Extract the (X, Y) coordinate from the center of the cell holding the provided text.  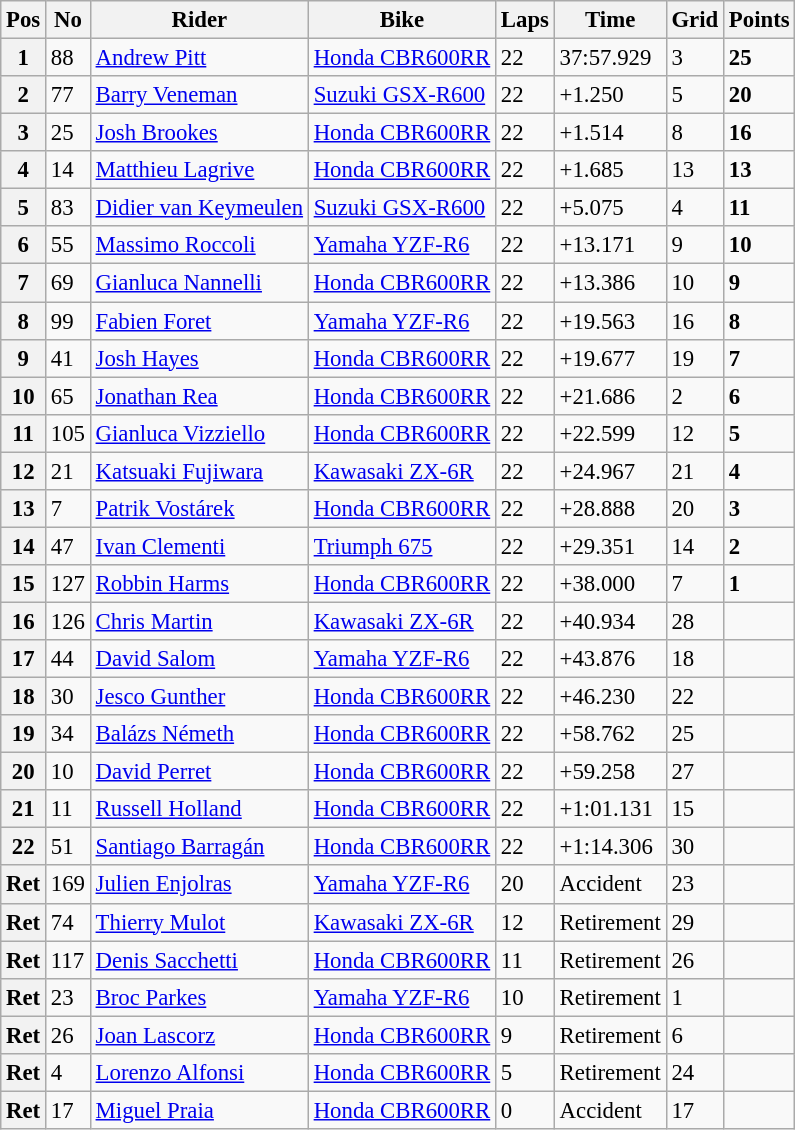
Laps (526, 20)
Joan Lascorz (199, 1035)
Points (760, 20)
Grid (694, 20)
34 (68, 734)
+28.888 (610, 509)
Barry Veneman (199, 95)
Massimo Roccoli (199, 245)
51 (68, 847)
+19.677 (610, 358)
+29.351 (610, 546)
Miguel Praia (199, 1110)
Santiago Barragán (199, 847)
117 (68, 960)
+43.876 (610, 659)
Josh Hayes (199, 358)
Broc Parkes (199, 997)
55 (68, 245)
27 (694, 772)
41 (68, 358)
David Perret (199, 772)
65 (68, 396)
69 (68, 283)
+24.967 (610, 471)
David Salom (199, 659)
Matthieu Lagrive (199, 170)
126 (68, 621)
47 (68, 546)
Ivan Clementi (199, 546)
44 (68, 659)
Triumph 675 (402, 546)
No (68, 20)
+1.514 (610, 133)
Pos (24, 20)
Time (610, 20)
169 (68, 885)
+38.000 (610, 584)
Bike (402, 20)
83 (68, 208)
+1:01.131 (610, 809)
+58.762 (610, 734)
+5.075 (610, 208)
+1:14.306 (610, 847)
Andrew Pitt (199, 58)
+40.934 (610, 621)
+21.686 (610, 396)
+1.685 (610, 170)
+1.250 (610, 95)
+22.599 (610, 433)
Russell Holland (199, 809)
Jesco Gunther (199, 697)
Jonathan Rea (199, 396)
127 (68, 584)
Josh Brookes (199, 133)
Robbin Harms (199, 584)
74 (68, 922)
Chris Martin (199, 621)
Balázs Németh (199, 734)
24 (694, 1073)
0 (526, 1110)
88 (68, 58)
Gianluca Vizziello (199, 433)
Denis Sacchetti (199, 960)
+19.563 (610, 321)
Julien Enjolras (199, 885)
Rider (199, 20)
+46.230 (610, 697)
+13.171 (610, 245)
Lorenzo Alfonsi (199, 1073)
+13.386 (610, 283)
Katsuaki Fujiwara (199, 471)
Didier van Keymeulen (199, 208)
99 (68, 321)
Fabien Foret (199, 321)
105 (68, 433)
Gianluca Nannelli (199, 283)
Patrik Vostárek (199, 509)
Thierry Mulot (199, 922)
77 (68, 95)
37:57.929 (610, 58)
+59.258 (610, 772)
28 (694, 621)
29 (694, 922)
